Scan for the cell matching the given text and deliver its [X, Y] coordinate at center. 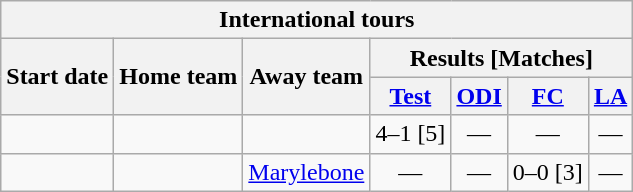
Marylebone [306, 172]
ODI [479, 96]
4–1 [5] [410, 134]
Results [Matches] [502, 58]
Test [410, 96]
LA [610, 96]
Away team [306, 77]
Home team [178, 77]
FC [548, 96]
Start date [58, 77]
International tours [317, 20]
0–0 [3] [548, 172]
